Return [x, y] of the center of cell containing provided text 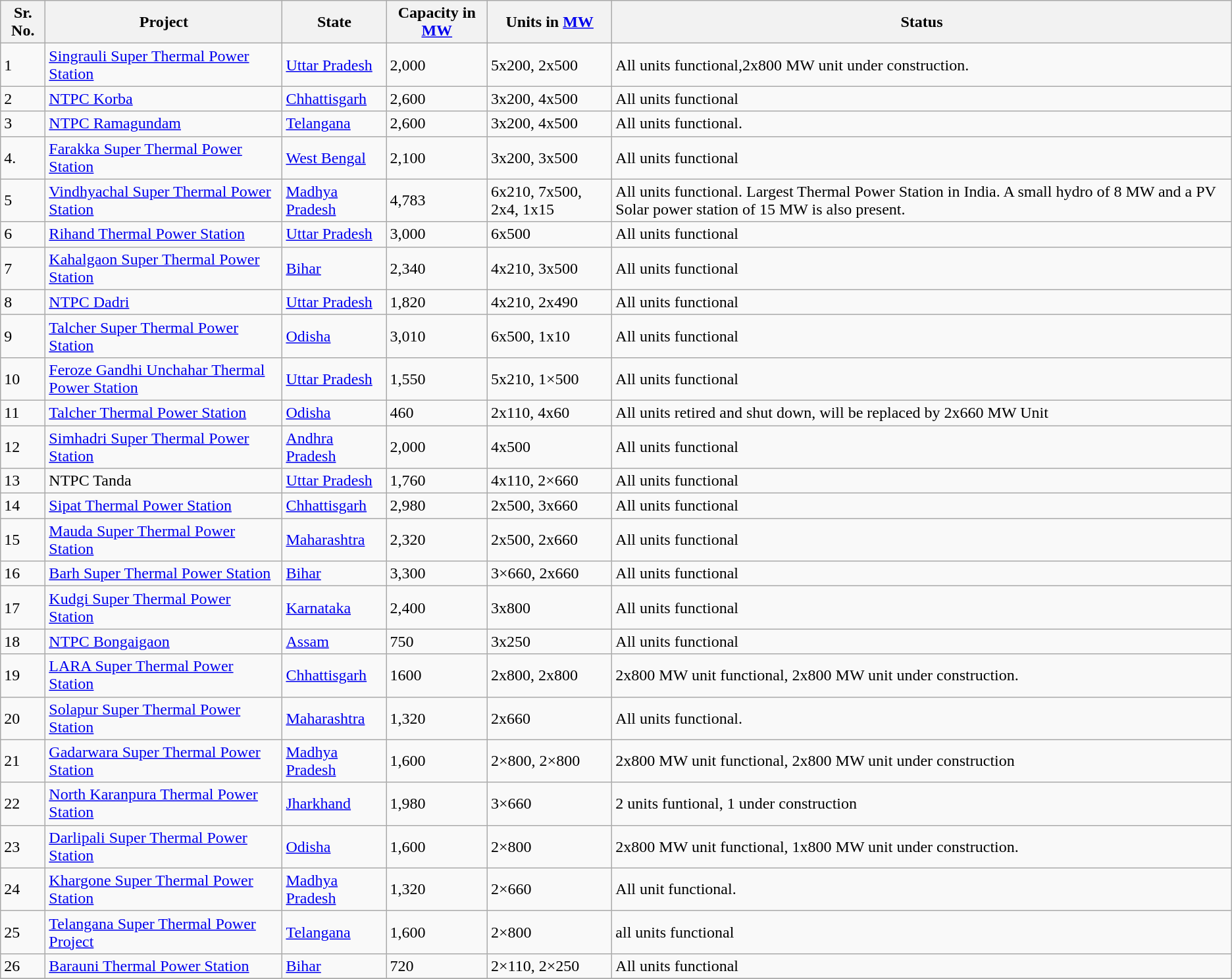
North Karanpura Thermal Power Station [164, 804]
18 [23, 641]
NTPC Korba [164, 99]
NTPC Tanda [164, 481]
2,400 [437, 608]
Kudgi Super Thermal Power Station [164, 608]
Simhadri Super Thermal Power Station [164, 446]
Kahalgaon Super Thermal Power Station [164, 268]
720 [437, 966]
Karnataka [334, 608]
Darlipali Super Thermal Power Station [164, 846]
460 [437, 413]
All units functional. Largest Thermal Power Station in India. A small hydro of 8 MW and a PV Solar power station of 15 MW is also present. [921, 200]
Sipat Thermal Power Station [164, 506]
24 [23, 890]
1 [23, 64]
2x110, 4x60 [550, 413]
Barh Super Thermal Power Station [164, 574]
8 [23, 302]
6x210, 7x500, 2x4, 1x15 [550, 200]
Feroze Gandhi Unchahar Thermal Power Station [164, 379]
3 [23, 124]
NTPC Ramagundam [164, 124]
1,980 [437, 804]
Farakka Super Thermal Power Station [164, 158]
NTPC Dadri [164, 302]
6 [23, 234]
Rihand Thermal Power Station [164, 234]
LARA Super Thermal Power Station [164, 675]
Project [164, 22]
All units functional,2x800 MW unit under construction. [921, 64]
3,010 [437, 336]
2,980 [437, 506]
4x110, 2×660 [550, 481]
4x500 [550, 446]
3x200, 3x500 [550, 158]
2x800 MW unit functional, 2x800 MW unit under construction [921, 761]
21 [23, 761]
22 [23, 804]
750 [437, 641]
1,760 [437, 481]
Khargone Super Thermal Power Station [164, 890]
10 [23, 379]
3×660 [550, 804]
16 [23, 574]
3,300 [437, 574]
5x210, 1×500 [550, 379]
11 [23, 413]
2x800 MW unit functional, 1x800 MW unit under construction. [921, 846]
1,820 [437, 302]
19 [23, 675]
All unit functional. [921, 890]
25 [23, 932]
2,340 [437, 268]
4. [23, 158]
2x500, 3x660 [550, 506]
1600 [437, 675]
5x200, 2x500 [550, 64]
Barauni Thermal Power Station [164, 966]
Solapur Super Thermal Power Station [164, 718]
2x800, 2x800 [550, 675]
14 [23, 506]
All units retired and shut down, will be replaced by 2x660 MW Unit [921, 413]
Mauda Super Thermal Power Station [164, 540]
Singrauli Super Thermal Power Station [164, 64]
12 [23, 446]
Talcher Thermal Power Station [164, 413]
Sr. No. [23, 22]
2×110, 2×250 [550, 966]
15 [23, 540]
7 [23, 268]
2x500, 2x660 [550, 540]
3x250 [550, 641]
3×660, 2x660 [550, 574]
2 [23, 99]
West Bengal [334, 158]
2x800 MW unit functional, 2x800 MW unit under construction. [921, 675]
2x660 [550, 718]
6x500, 1x10 [550, 336]
20 [23, 718]
Capacity in MW [437, 22]
23 [23, 846]
Units in MW [550, 22]
3,000 [437, 234]
4x210, 2x490 [550, 302]
3x800 [550, 608]
26 [23, 966]
Jharkhand [334, 804]
2,320 [437, 540]
6x500 [550, 234]
2 units funtional, 1 under construction [921, 804]
all units functional [921, 932]
4x210, 3x500 [550, 268]
5 [23, 200]
NTPC Bongaigaon [164, 641]
Status [921, 22]
Gadarwara Super Thermal Power Station [164, 761]
9 [23, 336]
2,100 [437, 158]
4,783 [437, 200]
State [334, 22]
2×660 [550, 890]
Telangana Super Thermal Power Project [164, 932]
2×800, 2×800 [550, 761]
13 [23, 481]
1,550 [437, 379]
Vindhyachal Super Thermal Power Station [164, 200]
Andhra Pradesh [334, 446]
17 [23, 608]
Talcher Super Thermal Power Station [164, 336]
Assam [334, 641]
